Output the [X, Y] coordinate of the center of the cell containing the given text.  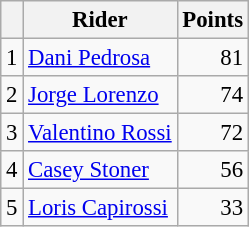
81 [212, 58]
4 [12, 170]
56 [212, 170]
2 [12, 95]
Dani Pedrosa [100, 58]
Jorge Lorenzo [100, 95]
Points [212, 20]
Valentino Rossi [100, 133]
72 [212, 133]
1 [12, 58]
33 [212, 208]
Loris Capirossi [100, 208]
Casey Stoner [100, 170]
5 [12, 208]
3 [12, 133]
74 [212, 95]
Rider [100, 20]
